Identify which cell holds the provided text, then report its [x, y] central coordinate. 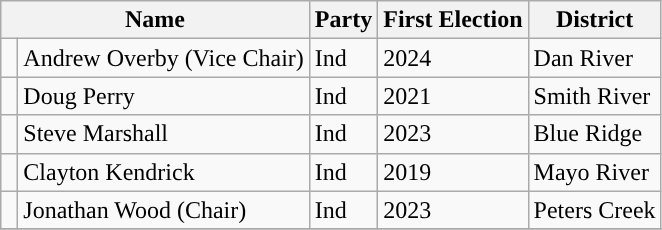
Blue Ridge [594, 134]
Name [156, 20]
Doug Perry [164, 96]
Jonathan Wood (Chair) [164, 210]
Dan River [594, 58]
Mayo River [594, 172]
Peters Creek [594, 210]
Party [343, 20]
Andrew Overby (Vice Chair) [164, 58]
2024 [453, 58]
Steve Marshall [164, 134]
Smith River [594, 96]
2019 [453, 172]
District [594, 20]
Clayton Kendrick [164, 172]
First Election [453, 20]
2021 [453, 96]
